Scan for the cell matching the given text and deliver its [X, Y] coordinate at center. 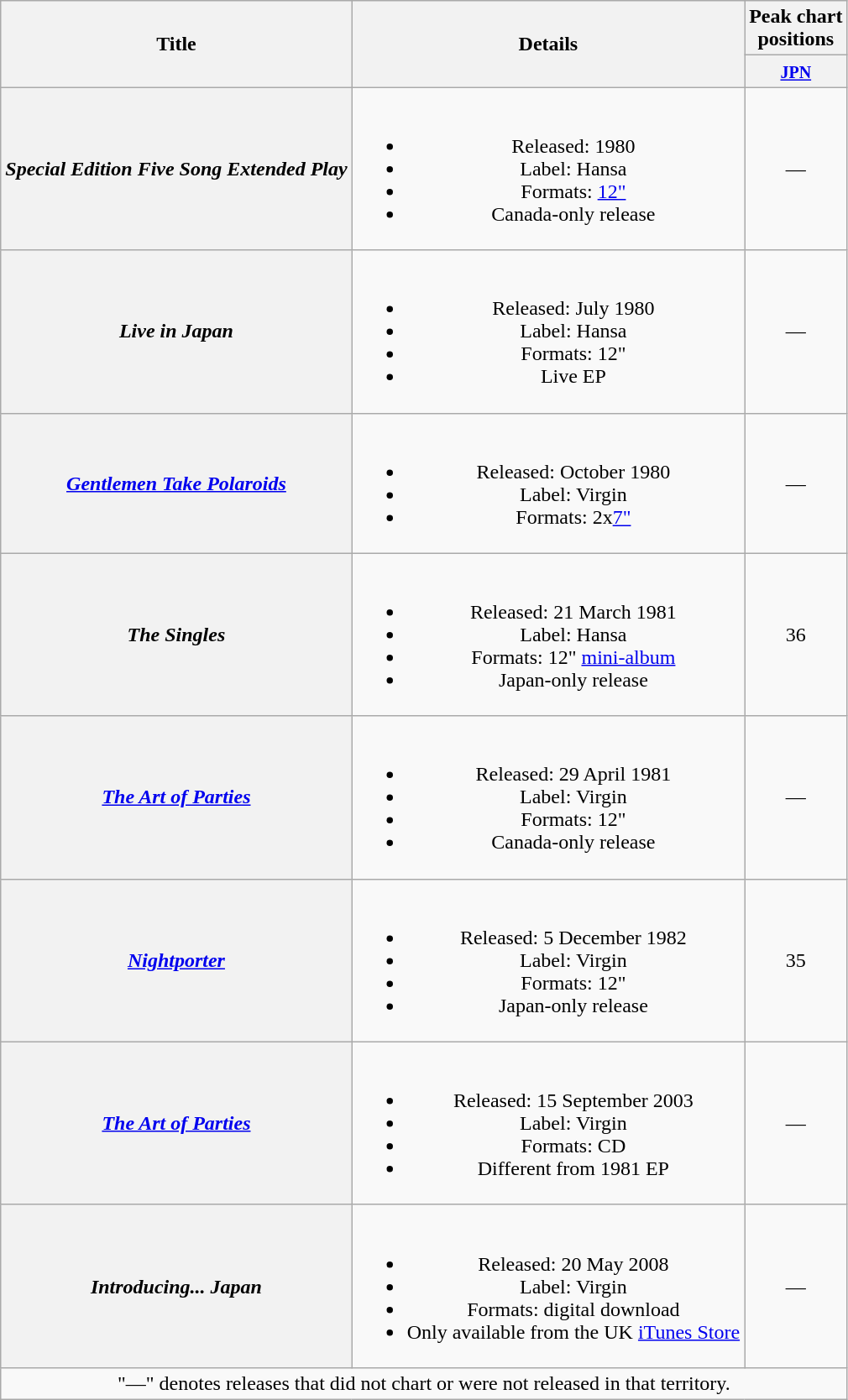
Released: 21 March 1981Label: HansaFormats: 12" mini-albumJapan-only release [547, 635]
Released: 1980Label: HansaFormats: 12"Canada-only release [547, 169]
Released: October 1980Label: VirginFormats: 2x7" [547, 483]
Released: 29 April 1981Label: VirginFormats: 12"Canada-only release [547, 797]
Released: 20 May 2008Label: VirginFormats: digital downloadOnly available from the UK iTunes Store [547, 1286]
Peak chartpositions [796, 29]
Title [176, 44]
"—" denotes releases that did not chart or were not released in that territory. [424, 1383]
35 [796, 960]
Released: 15 September 2003Label: VirginFormats: CDDifferent from 1981 EP [547, 1123]
Live in Japan [176, 332]
Released: 5 December 1982Label: VirginFormats: 12"Japan-only release [547, 960]
Nightporter [176, 960]
36 [796, 635]
Details [547, 44]
The Singles [176, 635]
Released: July 1980Label: HansaFormats: 12"Live EP [547, 332]
JPN [796, 71]
Special Edition Five Song Extended Play [176, 169]
Introducing... Japan [176, 1286]
Gentlemen Take Polaroids [176, 483]
